Scan for the cell matching the given text and deliver its (x, y) coordinate at center. 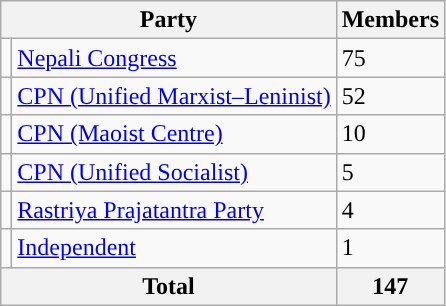
147 (390, 286)
CPN (Unified Socialist) (174, 172)
75 (390, 58)
CPN (Unified Marxist–Leninist) (174, 96)
Total (168, 286)
CPN (Maoist Centre) (174, 134)
Party (168, 20)
10 (390, 134)
1 (390, 248)
Nepali Congress (174, 58)
Rastriya Prajatantra Party (174, 210)
4 (390, 210)
Independent (174, 248)
Members (390, 20)
52 (390, 96)
5 (390, 172)
